Provide the (x, y) coordinate of the cell's center where the given text is located.  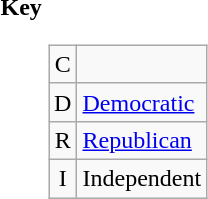
Independent (142, 178)
Democratic (142, 102)
D (63, 102)
C (63, 64)
I (63, 178)
Republican (142, 140)
R (63, 140)
